Pinpoint the cell where the given text exists, returning its [X, Y] midpoint coordinate. 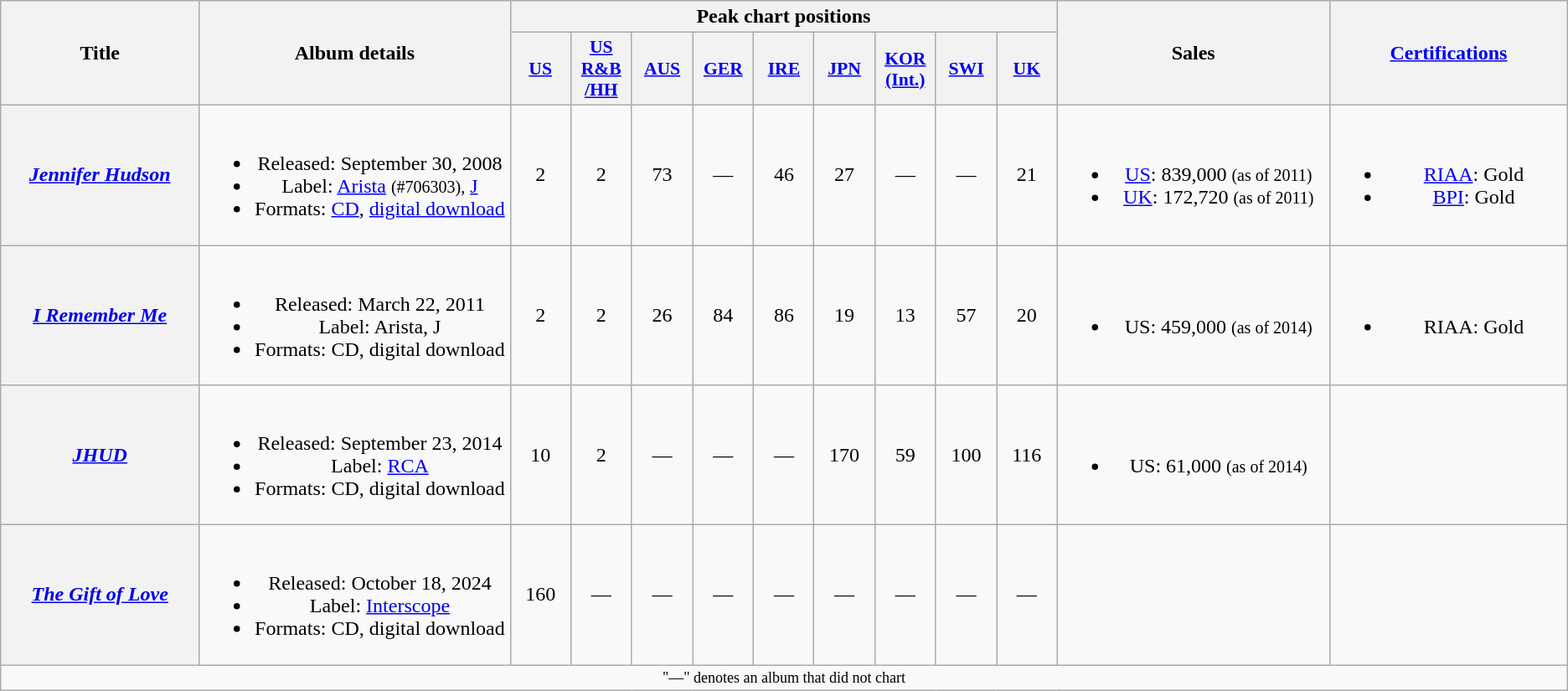
Released: October 18, 2024Label: InterscopeFormats: CD, digital download [355, 595]
170 [844, 456]
84 [724, 315]
Peak chart positions [783, 17]
160 [540, 595]
Jennifer Hudson [101, 174]
57 [966, 315]
Album details [355, 54]
116 [1027, 456]
19 [844, 315]
JPN [844, 69]
Title [101, 54]
59 [905, 456]
GER [724, 69]
JHUD [101, 456]
Released: March 22, 2011Label: Arista, JFormats: CD, digital download [355, 315]
US: 839,000 (as of 2011)UK: 172,720 (as of 2011) [1194, 174]
I Remember Me [101, 315]
10 [540, 456]
27 [844, 174]
US [540, 69]
UK [1027, 69]
SWI [966, 69]
RIAA: Gold [1449, 315]
AUS [662, 69]
86 [784, 315]
RIAA: GoldBPI: Gold [1449, 174]
"—" denotes an album that did not chart [784, 678]
13 [905, 315]
US: 459,000 (as of 2014) [1194, 315]
IRE [784, 69]
100 [966, 456]
21 [1027, 174]
73 [662, 174]
US: 61,000 (as of 2014) [1194, 456]
Released: September 23, 2014Label: RCAFormats: CD, digital download [355, 456]
46 [784, 174]
Sales [1194, 54]
26 [662, 315]
KOR (Int.) [905, 69]
The Gift of Love [101, 595]
USR&B/HH [601, 69]
Certifications [1449, 54]
Released: September 30, 2008Label: Arista (#706303), JFormats: CD, digital download [355, 174]
20 [1027, 315]
